Locate the cell with the specified text and output its (x, y) center coordinate. 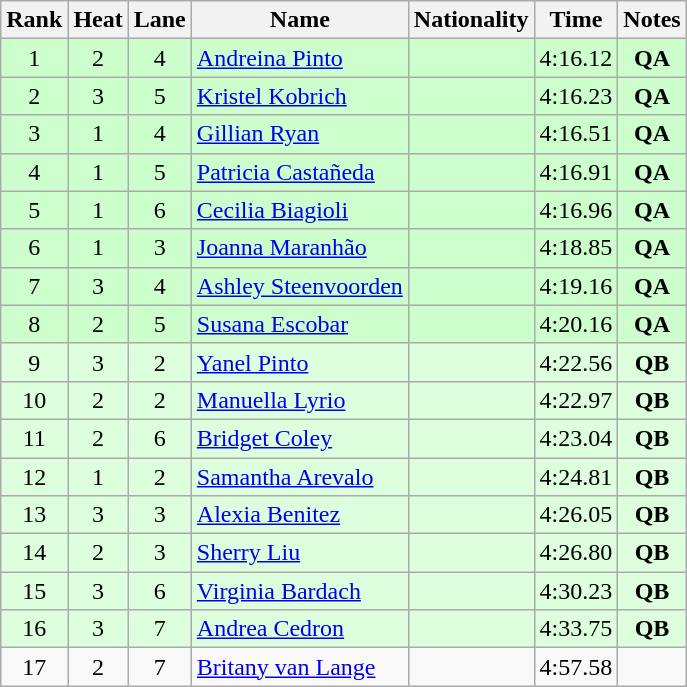
4:57.58 (576, 667)
Sherry Liu (300, 553)
Virginia Bardach (300, 591)
Lane (160, 20)
8 (34, 324)
Kristel Kobrich (300, 96)
9 (34, 362)
Samantha Arevalo (300, 477)
4:26.80 (576, 553)
4:33.75 (576, 629)
Nationality (471, 20)
4:16.23 (576, 96)
17 (34, 667)
4:20.16 (576, 324)
4:22.97 (576, 400)
Andrea Cedron (300, 629)
Cecilia Biagioli (300, 210)
Bridget Coley (300, 438)
Heat (98, 20)
4:16.12 (576, 58)
14 (34, 553)
10 (34, 400)
Joanna Maranhão (300, 248)
4:22.56 (576, 362)
4:19.16 (576, 286)
Patricia Castañeda (300, 172)
Name (300, 20)
Andreina Pinto (300, 58)
4:26.05 (576, 515)
Ashley Steenvoorden (300, 286)
Alexia Benitez (300, 515)
Time (576, 20)
4:30.23 (576, 591)
4:16.96 (576, 210)
4:18.85 (576, 248)
13 (34, 515)
4:24.81 (576, 477)
4:23.04 (576, 438)
11 (34, 438)
Susana Escobar (300, 324)
Manuella Lyrio (300, 400)
Gillian Ryan (300, 134)
12 (34, 477)
16 (34, 629)
15 (34, 591)
Rank (34, 20)
Notes (652, 20)
Yanel Pinto (300, 362)
4:16.91 (576, 172)
4:16.51 (576, 134)
Britany van Lange (300, 667)
